For the text-containing cell, return its midpoint in (X, Y) coordinate format. 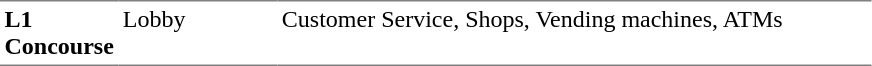
Lobby (198, 33)
L1Concourse (59, 33)
Customer Service, Shops, Vending machines, ATMs (574, 33)
